Output the (x, y) coordinate of the center of the cell containing the given text.  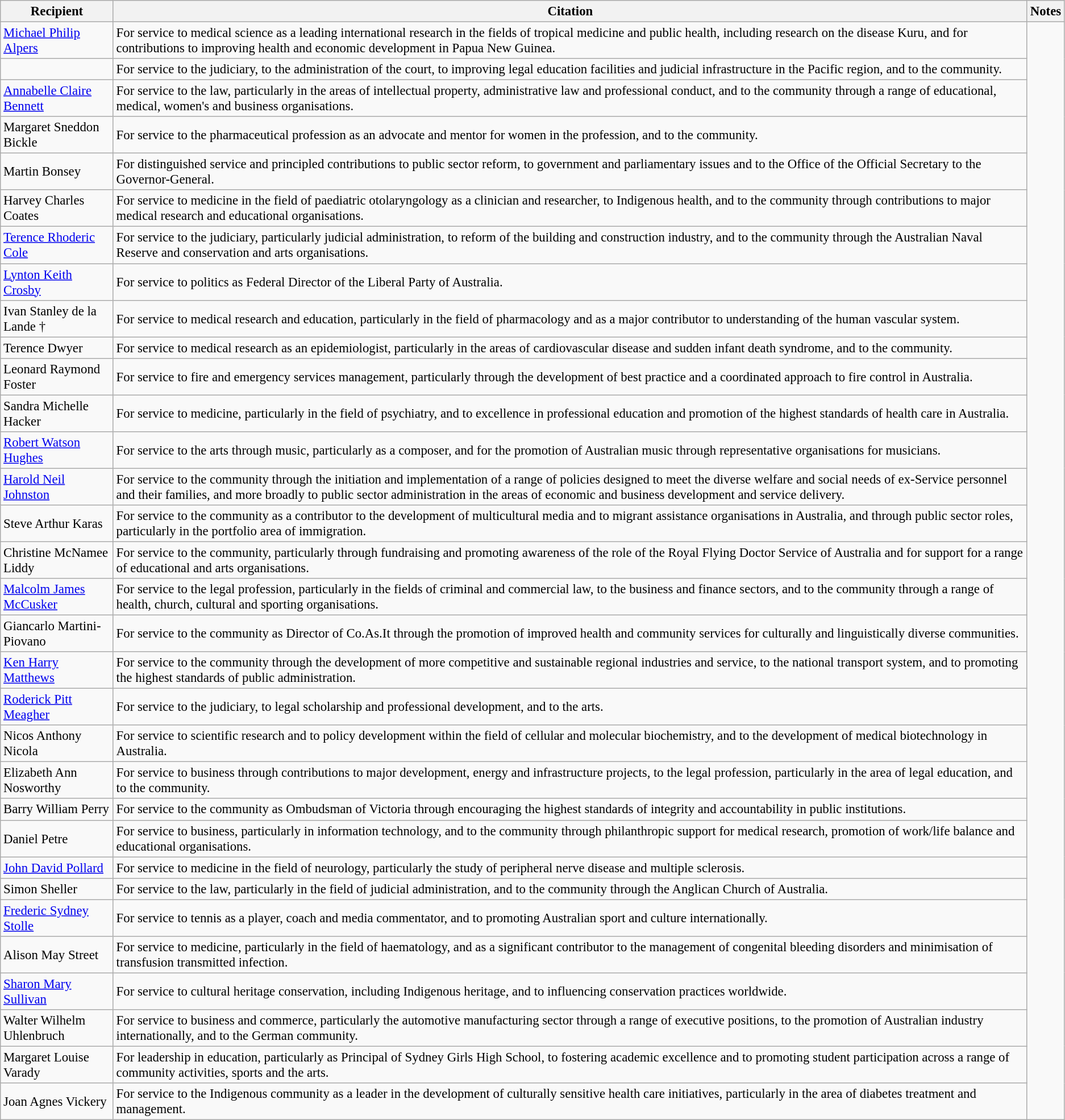
Recipient (57, 11)
Frederic Sydney Stolle (57, 918)
Ken Harry Matthews (57, 671)
Alison May Street (57, 955)
Christine McNamee Liddy (57, 560)
Annabelle Claire Bennett (57, 99)
Harvey Charles Coates (57, 208)
For service to the law, particularly in the field of judicial administration, and to the community through the Anglican Church of Australia. (570, 889)
Malcolm James McCusker (57, 597)
Nicos Anthony Nicola (57, 743)
Daniel Petre (57, 839)
Margaret Louise Varady (57, 1065)
Sandra Michelle Hacker (57, 414)
Ivan Stanley de la Lande † (57, 318)
Lynton Keith Crosby (57, 282)
Giancarlo Martini-Piovano (57, 634)
For service to cultural heritage conservation, including Indigenous heritage, and to influencing conservation practices worldwide. (570, 991)
Harold Neil Johnston (57, 486)
Notes (1046, 11)
Leonard Raymond Foster (57, 376)
Robert Watson Hughes (57, 450)
Citation (570, 11)
John David Pollard (57, 868)
Michael Philip Alpers (57, 41)
Elizabeth Ann Nosworthy (57, 781)
Walter Wilhelm Uhlenbruch (57, 1029)
Steve Arthur Karas (57, 524)
Simon Sheller (57, 889)
Terence Dwyer (57, 348)
Martin Bonsey (57, 172)
For service to tennis as a player, coach and media commentator, and to promoting Australian sport and culture internationally. (570, 918)
Joan Agnes Vickery (57, 1101)
Barry William Perry (57, 810)
Margaret Sneddon Bickle (57, 135)
Roderick Pitt Meagher (57, 707)
For service to the judiciary, to legal scholarship and professional development, and to the arts. (570, 707)
For service to politics as Federal Director of the Liberal Party of Australia. (570, 282)
For service to medicine in the field of neurology, particularly the study of peripheral nerve disease and multiple sclerosis. (570, 868)
For service to the pharmaceutical profession as an advocate and mentor for women in the profession, and to the community. (570, 135)
Sharon Mary Sullivan (57, 991)
Terence Rhoderic Cole (57, 245)
